Find where the given text appears and provide that cell's center as (x, y) coordinate. 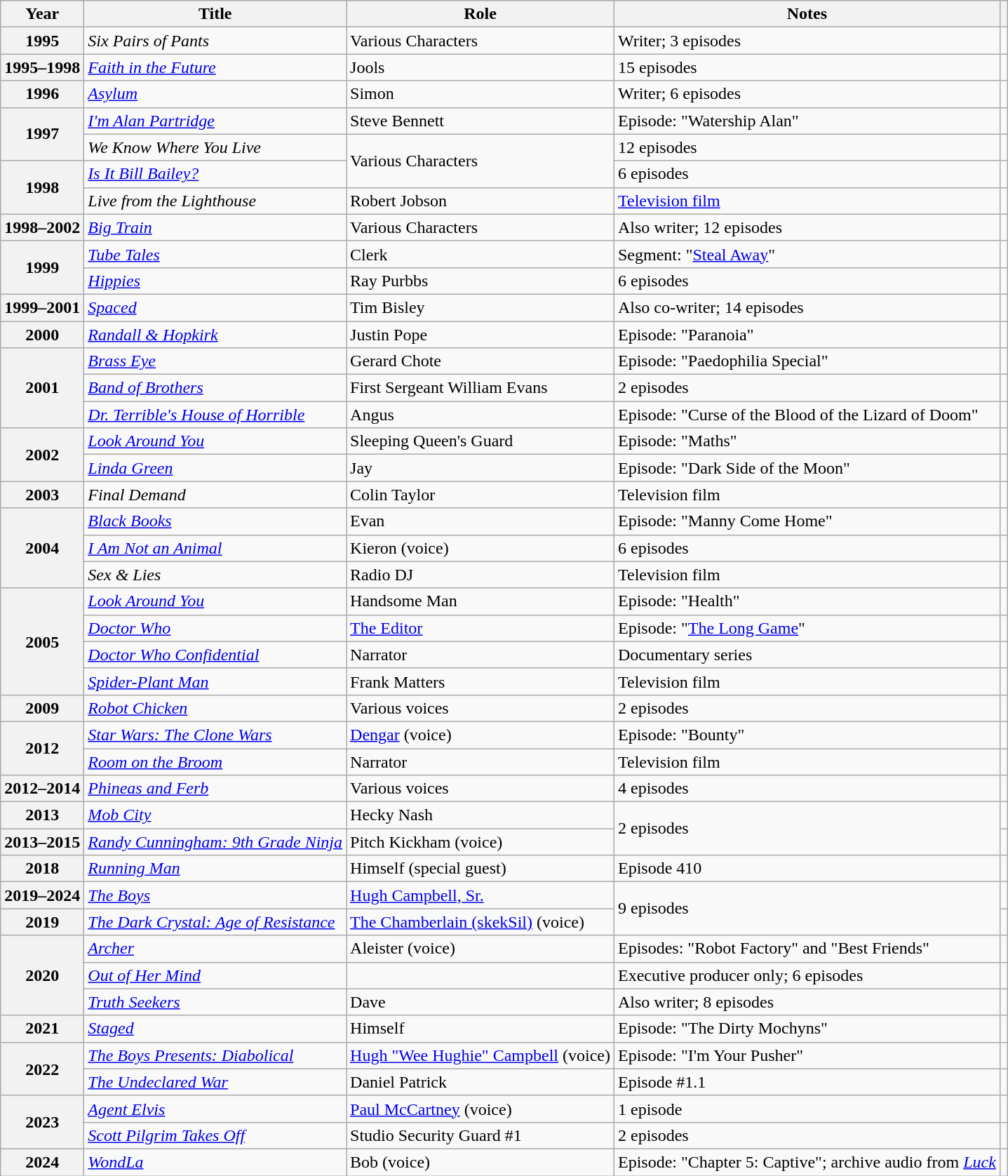
1997 (42, 134)
Phineas and Ferb (215, 789)
Writer; 3 episodes (807, 41)
2005 (42, 641)
Asylum (215, 94)
Kieron (voice) (481, 548)
Writer; 6 episodes (807, 94)
The Undeclared War (215, 1082)
Room on the Broom (215, 761)
Notes (807, 14)
Linda Green (215, 468)
1995 (42, 41)
Band of Brothers (215, 388)
Spider-Plant Man (215, 681)
Randall & Hopkirk (215, 335)
Paul McCartney (voice) (481, 1109)
2024 (42, 1162)
1995–1998 (42, 67)
Final Demand (215, 495)
Live from the Lighthouse (215, 201)
Out of Her Mind (215, 975)
2002 (42, 455)
Episodes: "Robot Factory" and "Best Friends" (807, 949)
2021 (42, 1029)
2001 (42, 388)
Also writer; 8 episodes (807, 1002)
Segment: "Steal Away" (807, 254)
First Sergeant William Evans (481, 388)
Episode: "Paedophilia Special" (807, 361)
2009 (42, 708)
2004 (42, 548)
Doctor Who (215, 628)
Simon (481, 94)
1999–2001 (42, 307)
2003 (42, 495)
Evan (481, 521)
Role (481, 14)
The Boys (215, 895)
15 episodes (807, 67)
1998–2002 (42, 227)
Dave (481, 1002)
Episode: "I'm Your Pusher" (807, 1055)
2018 (42, 869)
Staged (215, 1029)
The Chamberlain (skekSil) (voice) (481, 922)
Tim Bisley (481, 307)
WondLa (215, 1162)
2022 (42, 1069)
Robert Jobson (481, 201)
Clerk (481, 254)
9 episodes (807, 909)
Randy Cunningham: 9th Grade Ninja (215, 842)
2020 (42, 975)
Brass Eye (215, 361)
Truth Seekers (215, 1002)
Daniel Patrick (481, 1082)
Title (215, 14)
Radio DJ (481, 575)
1 episode (807, 1109)
2019 (42, 922)
Episode: "Bounty" (807, 735)
Episode: "The Dirty Mochyns" (807, 1029)
Frank Matters (481, 681)
Himself (481, 1029)
Six Pairs of Pants (215, 41)
Studio Security Guard #1 (481, 1135)
1998 (42, 187)
Hippies (215, 281)
Robot Chicken (215, 708)
I Am Not an Animal (215, 548)
The Dark Crystal: Age of Resistance (215, 922)
2013–2015 (42, 842)
Episode: "Manny Come Home" (807, 521)
Pitch Kickham (voice) (481, 842)
Big Train (215, 227)
Gerard Chote (481, 361)
The Boys Presents: Diabolical (215, 1055)
Episode: "Dark Side of the Moon" (807, 468)
Also writer; 12 episodes (807, 227)
Handsome Man (481, 601)
Tube Tales (215, 254)
Scott Pilgrim Takes Off (215, 1135)
Aleister (voice) (481, 949)
Justin Pope (481, 335)
Colin Taylor (481, 495)
Mob City (215, 815)
Documentary series (807, 655)
2000 (42, 335)
Doctor Who Confidential (215, 655)
Episode: "Health" (807, 601)
Hecky Nash (481, 815)
Star Wars: The Clone Wars (215, 735)
Also co-writer; 14 episodes (807, 307)
Dr. Terrible's House of Horrible (215, 415)
Running Man (215, 869)
Hugh "Wee Hughie" Campbell (voice) (481, 1055)
Sleeping Queen's Guard (481, 441)
Black Books (215, 521)
Agent Elvis (215, 1109)
Spaced (215, 307)
Bob (voice) (481, 1162)
1999 (42, 267)
2023 (42, 1122)
The Editor (481, 628)
12 episodes (807, 147)
Angus (481, 415)
4 episodes (807, 789)
Archer (215, 949)
Himself (special guest) (481, 869)
1996 (42, 94)
Episode #1.1 (807, 1082)
Executive producer only; 6 episodes (807, 975)
I'm Alan Partridge (215, 121)
Episode: "Chapter 5: Captive"; archive audio from Luck (807, 1162)
2012 (42, 748)
2013 (42, 815)
Episode: "Paranoia" (807, 335)
Episode: "Curse of the Blood of the Lizard of Doom" (807, 415)
Jools (481, 67)
Ray Purbbs (481, 281)
Dengar (voice) (481, 735)
2012–2014 (42, 789)
2019–2024 (42, 895)
Episode: "Maths" (807, 441)
Episode 410 (807, 869)
Sex & Lies (215, 575)
Hugh Campbell, Sr. (481, 895)
Episode: "Watership Alan" (807, 121)
Year (42, 14)
Episode: "The Long Game" (807, 628)
Faith in the Future (215, 67)
Jay (481, 468)
Is It Bill Bailey? (215, 174)
We Know Where You Live (215, 147)
Steve Bennett (481, 121)
